Return [x, y] of the center of cell containing provided text 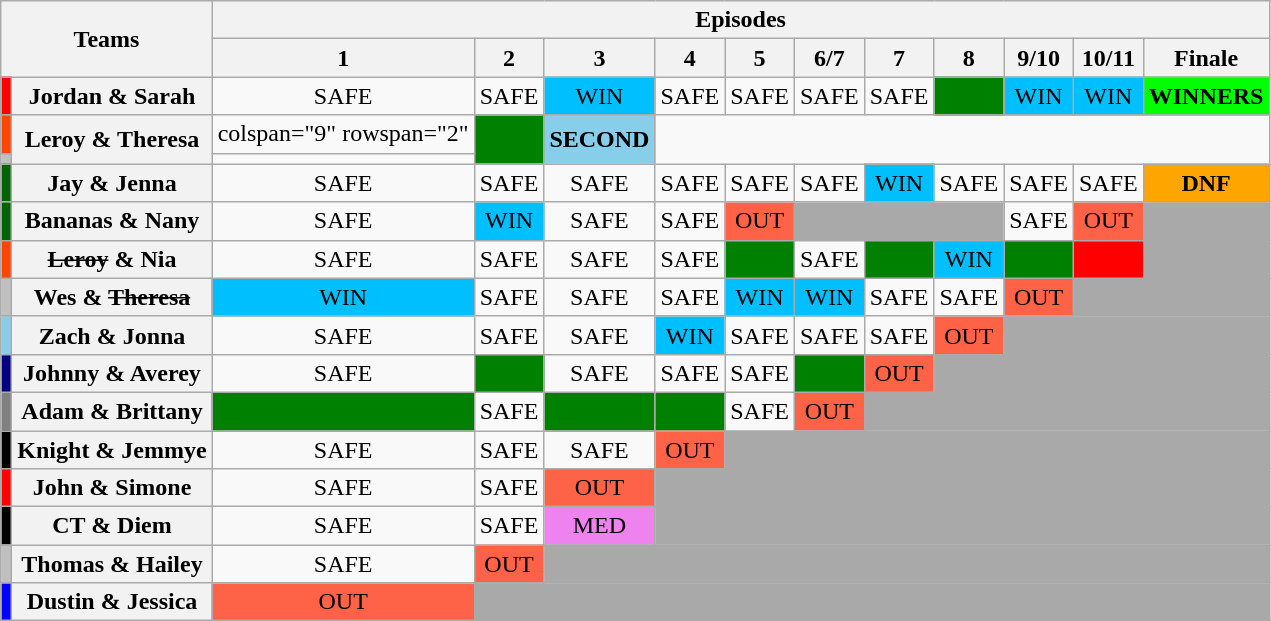
Wes & Theresa [112, 297]
DNF [1206, 183]
7 [899, 58]
Dustin & Jessica [112, 602]
Episodes [740, 20]
Bananas & Nany [112, 221]
10/11 [1108, 58]
MED [600, 526]
Thomas & Hailey [112, 564]
1 [343, 58]
colspan="9" rowspan="2" [343, 134]
3 [600, 58]
Zach & Jonna [112, 335]
Finale [1206, 58]
SECOND [600, 140]
Leroy & Nia [112, 259]
Leroy & Theresa [112, 140]
2 [509, 58]
John & Simone [112, 488]
Johnny & Averey [112, 373]
Adam & Brittany [112, 411]
4 [690, 58]
9/10 [1039, 58]
CT & Diem [112, 526]
WINNERS [1206, 96]
Jordan & Sarah [112, 96]
8 [969, 58]
5 [760, 58]
6/7 [829, 58]
Teams [106, 39]
Jay & Jenna [112, 183]
Knight & Jemmye [112, 449]
